Locate the cell with the specified text and output its [x, y] center coordinate. 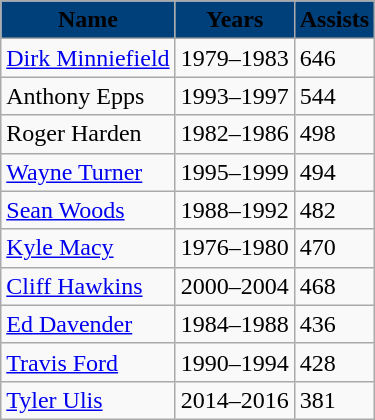
Ed Davender [88, 324]
Sean Woods [88, 210]
Travis Ford [88, 362]
1988–1992 [234, 210]
1979–1983 [234, 58]
498 [334, 134]
Cliff Hawkins [88, 286]
646 [334, 58]
Years [234, 20]
Tyler Ulis [88, 400]
494 [334, 172]
Anthony Epps [88, 96]
436 [334, 324]
1993–1997 [234, 96]
Kyle Macy [88, 248]
Wayne Turner [88, 172]
470 [334, 248]
468 [334, 286]
Name [88, 20]
Roger Harden [88, 134]
Assists [334, 20]
1982–1986 [234, 134]
1995–1999 [234, 172]
2000–2004 [234, 286]
1990–1994 [234, 362]
1976–1980 [234, 248]
544 [334, 96]
381 [334, 400]
2014–2016 [234, 400]
Dirk Minniefield [88, 58]
482 [334, 210]
1984–1988 [234, 324]
428 [334, 362]
